Detect which cell encompasses the target text, then output its (X, Y) center coordinate. 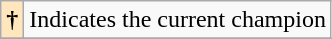
† (12, 20)
Indicates the current champion (178, 20)
